Provide the (X, Y) coordinate of the cell's center where the given text is located.  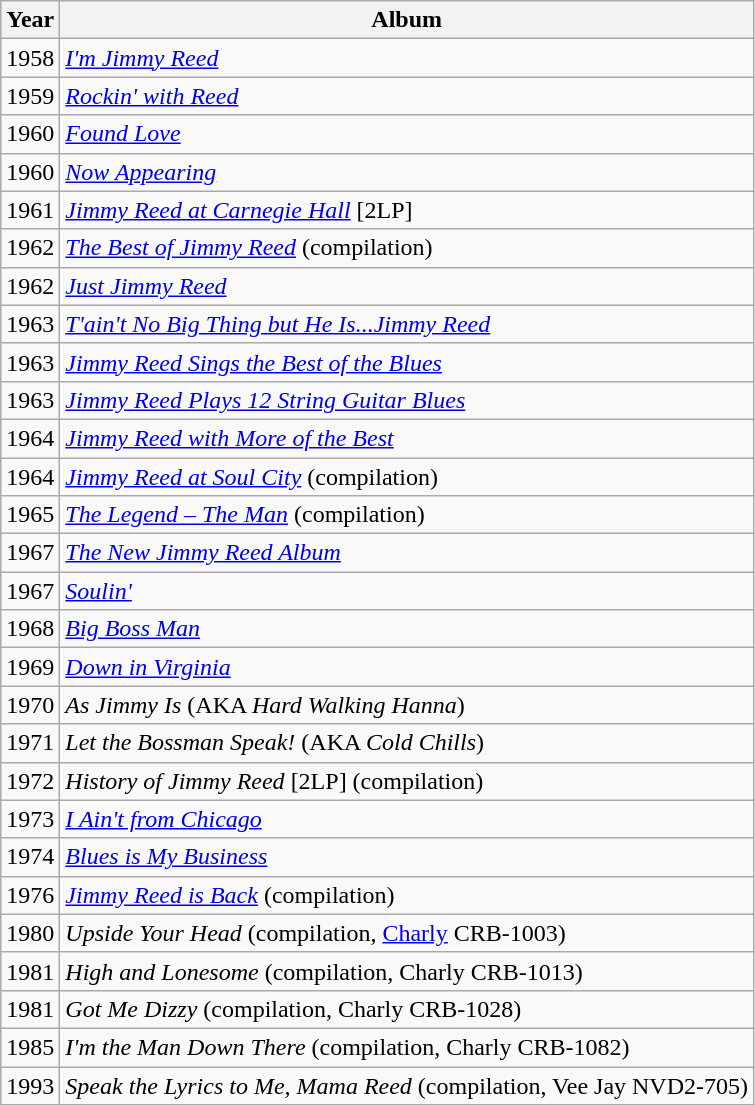
Jimmy Reed is Back (compilation) (407, 895)
Year (30, 20)
Let the Bossman Speak! (AKA Cold Chills) (407, 743)
1980 (30, 933)
High and Lonesome (compilation, Charly CRB-1013) (407, 971)
Found Love (407, 134)
1976 (30, 895)
Got Me Dizzy (compilation, Charly CRB-1028) (407, 1009)
Now Appearing (407, 172)
Jimmy Reed Sings the Best of the Blues (407, 362)
1961 (30, 210)
Album (407, 20)
1974 (30, 857)
I'm the Man Down There (compilation, Charly CRB-1082) (407, 1047)
History of Jimmy Reed [2LP] (compilation) (407, 781)
1993 (30, 1085)
Jimmy Reed at Carnegie Hall [2LP] (407, 210)
Jimmy Reed with More of the Best (407, 438)
I Ain't from Chicago (407, 819)
The Best of Jimmy Reed (compilation) (407, 248)
The Legend – The Man (compilation) (407, 515)
I'm Jimmy Reed (407, 58)
The New Jimmy Reed Album (407, 553)
Speak the Lyrics to Me, Mama Reed (compilation, Vee Jay NVD2-705) (407, 1085)
Rockin' with Reed (407, 96)
1958 (30, 58)
Soulin' (407, 591)
T'ain't No Big Thing but He Is...Jimmy Reed (407, 324)
1985 (30, 1047)
1970 (30, 705)
1971 (30, 743)
Upside Your Head (compilation, Charly CRB-1003) (407, 933)
1972 (30, 781)
Jimmy Reed Plays 12 String Guitar Blues (407, 400)
Down in Virginia (407, 667)
1965 (30, 515)
1973 (30, 819)
1968 (30, 629)
Jimmy Reed at Soul City (compilation) (407, 477)
1969 (30, 667)
1959 (30, 96)
Blues is My Business (407, 857)
Big Boss Man (407, 629)
As Jimmy Is (AKA Hard Walking Hanna) (407, 705)
Just Jimmy Reed (407, 286)
